For the text-containing cell, return its midpoint in [x, y] coordinate format. 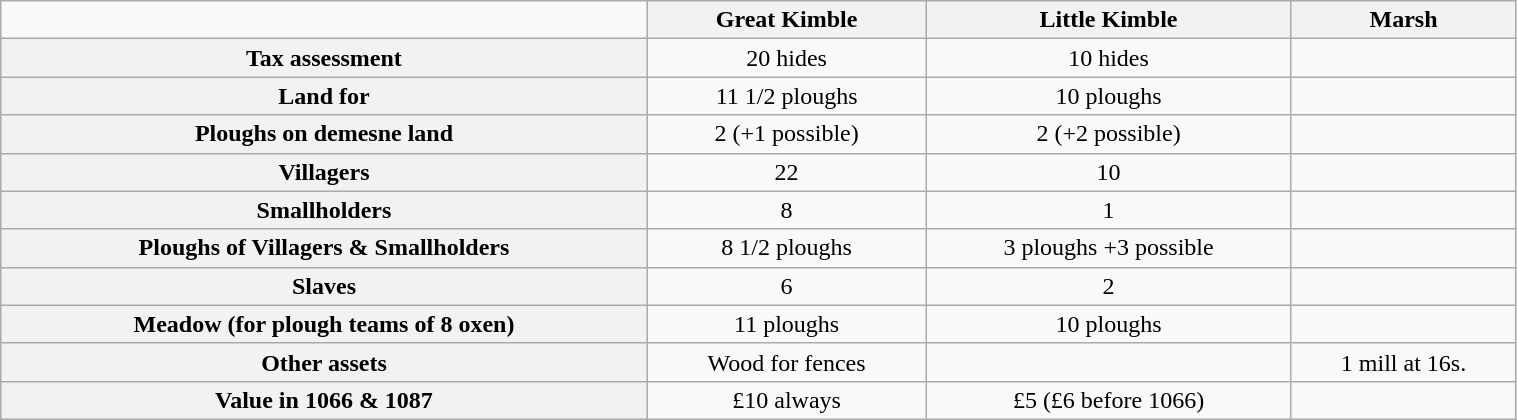
22 [786, 172]
Little Kimble [1108, 20]
Great Kimble [786, 20]
Land for [324, 96]
Wood for fences [786, 362]
2 (+2 possible) [1108, 134]
8 1/2 ploughs [786, 248]
£5 (£6 before 1066) [1108, 400]
10 [1108, 172]
Marsh [1404, 20]
8 [786, 210]
20 hides [786, 58]
2 (+1 possible) [786, 134]
11 ploughs [786, 324]
6 [786, 286]
Smallholders [324, 210]
Other assets [324, 362]
Meadow (for plough teams of 8 oxen) [324, 324]
Tax assessment [324, 58]
Ploughs of Villagers & Smallholders [324, 248]
Villagers [324, 172]
2 [1108, 286]
1 mill at 16s. [1404, 362]
£10 always [786, 400]
Value in 1066 & 1087 [324, 400]
Ploughs on demesne land [324, 134]
3 ploughs +3 possible [1108, 248]
1 [1108, 210]
10 hides [1108, 58]
11 1/2 ploughs [786, 96]
Slaves [324, 286]
